Extract the (X, Y) coordinate from the center of the cell holding the provided text.  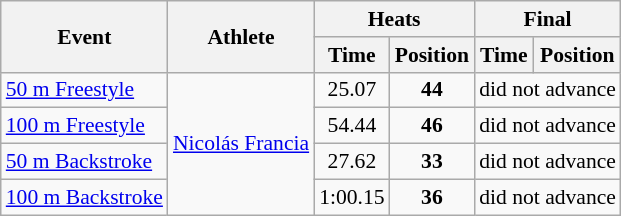
Event (84, 36)
36 (432, 197)
Athlete (241, 36)
100 m Backstroke (84, 197)
46 (432, 126)
Heats (394, 19)
50 m Backstroke (84, 162)
54.44 (352, 126)
100 m Freestyle (84, 126)
Final (548, 19)
50 m Freestyle (84, 90)
44 (432, 90)
27.62 (352, 162)
25.07 (352, 90)
Nicolás Francia (241, 143)
33 (432, 162)
1:00.15 (352, 197)
